Pinpoint the cell where the given text exists, returning its (X, Y) midpoint coordinate. 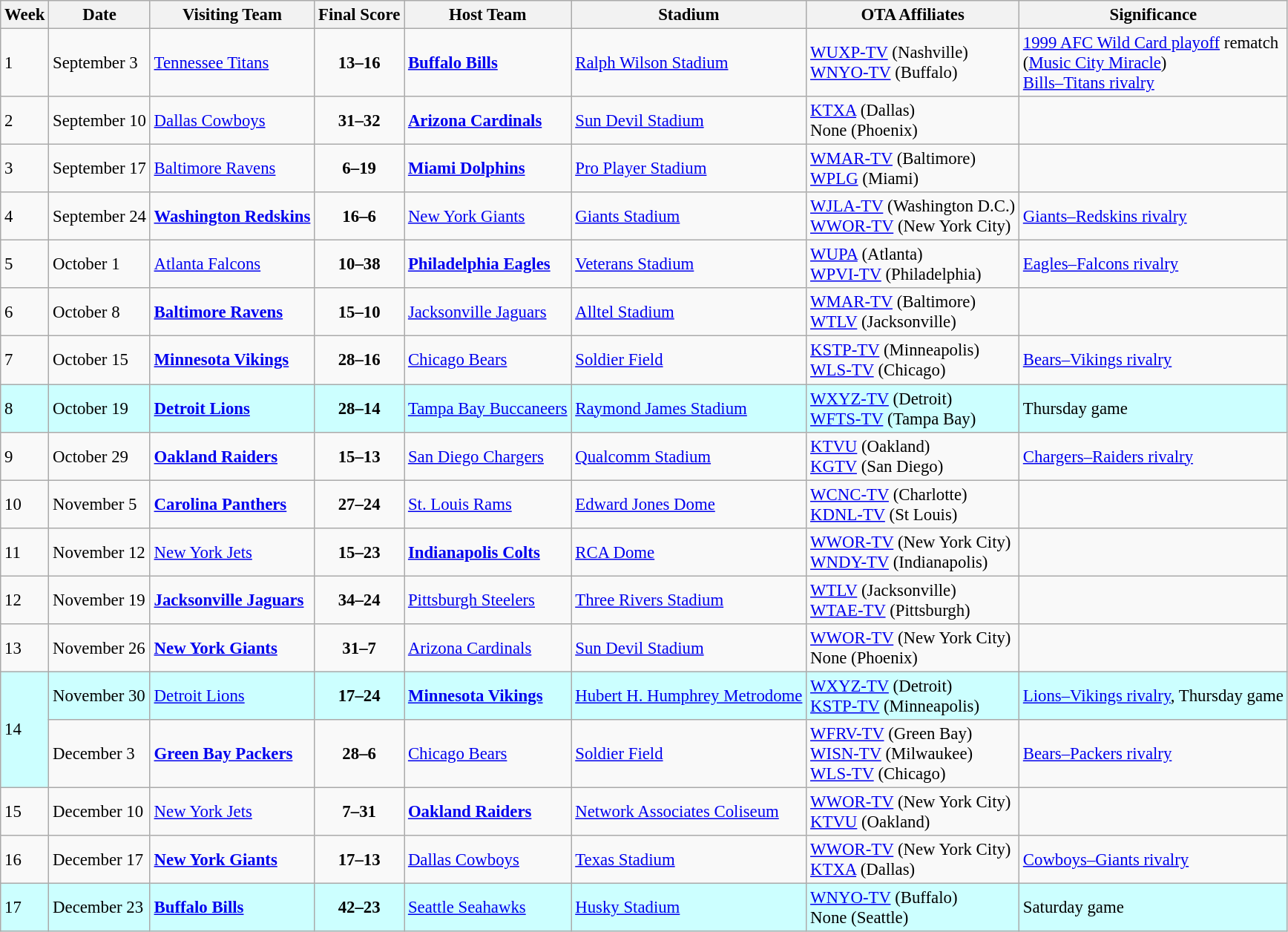
Chargers–Raiders rivalry (1154, 456)
Pittsburgh Steelers (488, 600)
Network Associates Coliseum (689, 812)
9 (25, 456)
Eagles–Falcons rivalry (1154, 264)
13 (25, 649)
Ralph Wilson Stadium (689, 63)
December 10 (99, 812)
31–32 (359, 120)
WCNC-TV (Charlotte)KDNL-TV (St Louis) (913, 505)
28–14 (359, 408)
Tennessee Titans (231, 63)
28–6 (359, 754)
September 17 (99, 169)
KTVU (Oakland)KGTV (San Diego) (913, 456)
WWOR-TV (New York City)WNDY-TV (Indianapolis) (913, 552)
42–23 (359, 908)
Cowboys–Giants rivalry (1154, 859)
November 12 (99, 552)
Saturday game (1154, 908)
6–19 (359, 169)
Qualcomm Stadium (689, 456)
Green Bay Packers (231, 754)
7–31 (359, 812)
September 24 (99, 217)
10–38 (359, 264)
27–24 (359, 505)
Veterans Stadium (689, 264)
November 19 (99, 600)
November 5 (99, 505)
WJLA-TV (Washington D.C.)WWOR-TV (New York City) (913, 217)
15–23 (359, 552)
8 (25, 408)
Date (99, 15)
Hubert H. Humphrey Metrodome (689, 696)
Indianapolis Colts (488, 552)
San Diego Chargers (488, 456)
1 (25, 63)
1999 AFC Wild Card playoff rematch(Music City Miracle)Bills–Titans rivalry (1154, 63)
November 26 (99, 649)
Carolina Panthers (231, 505)
September 3 (99, 63)
WNYO-TV (Buffalo)None (Seattle) (913, 908)
Significance (1154, 15)
Atlanta Falcons (231, 264)
WMAR-TV (Baltimore)WTLV (Jacksonville) (913, 312)
15–13 (359, 456)
December 23 (99, 908)
17–24 (359, 696)
Giants–Redskins rivalry (1154, 217)
WWOR-TV (New York City)None (Phoenix) (913, 649)
13–16 (359, 63)
WXYZ-TV (Detroit)WFTS-TV (Tampa Bay) (913, 408)
WWOR-TV (New York City)KTXA (Dallas) (913, 859)
Raymond James Stadium (689, 408)
15–10 (359, 312)
Host Team (488, 15)
Texas Stadium (689, 859)
4 (25, 217)
17 (25, 908)
WMAR-TV (Baltimore)WPLG (Miami) (913, 169)
KTXA (Dallas)None (Phoenix) (913, 120)
WFRV-TV (Green Bay)WISN-TV (Milwaukee)WLS-TV (Chicago) (913, 754)
St. Louis Rams (488, 505)
October 8 (99, 312)
16 (25, 859)
KSTP-TV (Minneapolis)WLS-TV (Chicago) (913, 361)
Three Rivers Stadium (689, 600)
10 (25, 505)
October 1 (99, 264)
34–24 (359, 600)
17–13 (359, 859)
OTA Affiliates (913, 15)
Philadelphia Eagles (488, 264)
28–16 (359, 361)
Edward Jones Dome (689, 505)
Stadium (689, 15)
Visiting Team (231, 15)
2 (25, 120)
October 15 (99, 361)
September 10 (99, 120)
Pro Player Stadium (689, 169)
6 (25, 312)
Final Score (359, 15)
RCA Dome (689, 552)
5 (25, 264)
Seattle Seahawks (488, 908)
Bears–Packers rivalry (1154, 754)
Giants Stadium (689, 217)
12 (25, 600)
7 (25, 361)
3 (25, 169)
Bears–Vikings rivalry (1154, 361)
Alltel Stadium (689, 312)
Husky Stadium (689, 908)
Miami Dolphins (488, 169)
Week (25, 15)
14 (25, 729)
WWOR-TV (New York City)KTVU (Oakland) (913, 812)
Tampa Bay Buccaneers (488, 408)
October 29 (99, 456)
16–6 (359, 217)
31–7 (359, 649)
15 (25, 812)
WUXP-TV (Nashville)WNYO-TV (Buffalo) (913, 63)
October 19 (99, 408)
December 17 (99, 859)
WUPA (Atlanta)WPVI-TV (Philadelphia) (913, 264)
WTLV (Jacksonville)WTAE-TV (Pittsburgh) (913, 600)
Thursday game (1154, 408)
WXYZ-TV (Detroit)KSTP-TV (Minneapolis) (913, 696)
December 3 (99, 754)
Lions–Vikings rivalry, Thursday game (1154, 696)
November 30 (99, 696)
11 (25, 552)
Washington Redskins (231, 217)
